Search for the cell housing the specified text and yield its (X, Y) center coordinate. 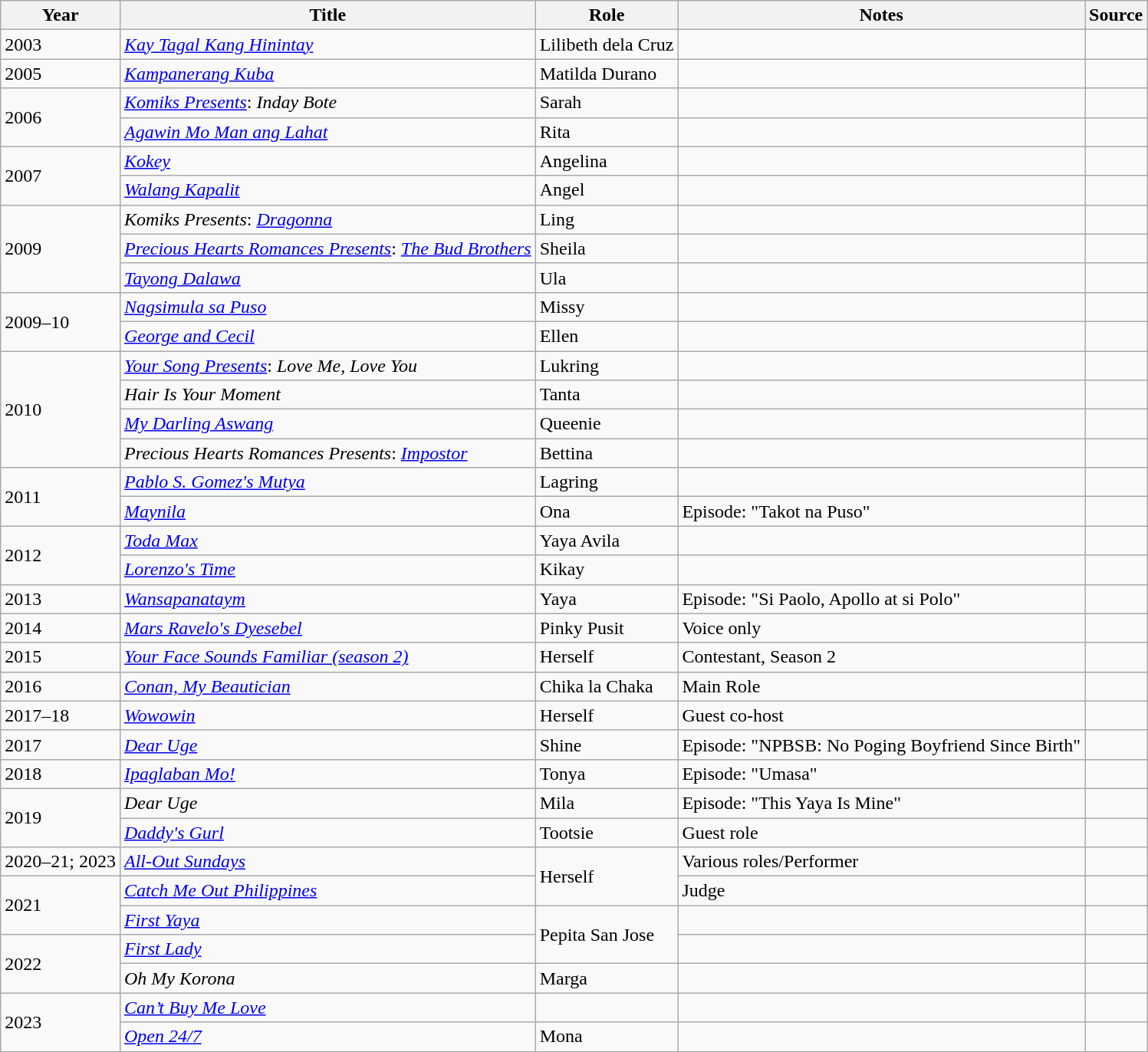
Matilda Durano (607, 74)
Yaya (607, 599)
Kay Tagal Kang Hinintay (327, 44)
Pablo S. Gomez's Mutya (327, 482)
Your Song Presents: Love Me, Love You (327, 366)
Episode: "This Yaya Is Mine" (882, 803)
Guest role (882, 832)
2010 (61, 409)
Lorenzo's Time (327, 570)
Sheila (607, 248)
Ula (607, 278)
Kampanerang Kuba (327, 74)
Shine (607, 745)
Rita (607, 132)
Judge (882, 891)
2003 (61, 44)
Notes (882, 15)
Various roles/Performer (882, 862)
2013 (61, 599)
Open 24/7 (327, 1037)
2012 (61, 555)
2009–10 (61, 321)
Source (1117, 15)
Guest co-host (882, 715)
Agawin Mo Man ang Lahat (327, 132)
2017–18 (61, 715)
Chika la Chaka (607, 686)
Your Face Sounds Familiar (season 2) (327, 657)
Tanta (607, 395)
Queenie (607, 424)
Wansapanataym (327, 599)
Maynila (327, 511)
Ipaglaban Mo! (327, 774)
Title (327, 15)
Lukring (607, 366)
Precious Hearts Romances Presents: The Bud Brothers (327, 248)
Marga (607, 978)
2009 (61, 248)
Komiks Presents: Dragonna (327, 219)
Kikay (607, 570)
Sarah (607, 103)
2017 (61, 745)
Bettina (607, 453)
Pinky Pusit (607, 628)
2018 (61, 774)
Lilibeth dela Cruz (607, 44)
Komiks Presents: Inday Bote (327, 103)
2022 (61, 964)
Main Role (882, 686)
Yaya Avila (607, 541)
2020–21; 2023 (61, 862)
First Yaya (327, 920)
Tonya (607, 774)
Hair Is Your Moment (327, 395)
2019 (61, 817)
Oh My Korona (327, 978)
Angelina (607, 161)
Precious Hearts Romances Presents: Impostor (327, 453)
First Lady (327, 949)
All-Out Sundays (327, 862)
Daddy's Gurl (327, 832)
Episode: "NPBSB: No Poging Boyfriend Since Birth" (882, 745)
Missy (607, 307)
Contestant, Season 2 (882, 657)
Mars Ravelo's Dyesebel (327, 628)
Lagring (607, 482)
Ona (607, 511)
Nagsimula sa Puso (327, 307)
Kokey (327, 161)
My Darling Aswang (327, 424)
Mila (607, 803)
Ellen (607, 336)
2016 (61, 686)
Episode: "Takot na Puso" (882, 511)
Tayong Dalawa (327, 278)
Tootsie (607, 832)
Ling (607, 219)
2011 (61, 497)
Pepita San Jose (607, 935)
Mona (607, 1037)
Year (61, 15)
Angel (607, 190)
Episode: "Si Paolo, Apollo at si Polo" (882, 599)
Toda Max (327, 541)
Conan, My Beautician (327, 686)
Can’t Buy Me Love (327, 1008)
2021 (61, 906)
2006 (61, 117)
2015 (61, 657)
2005 (61, 74)
2023 (61, 1022)
George and Cecil (327, 336)
2014 (61, 628)
Role (607, 15)
Episode: "Umasa" (882, 774)
Catch Me Out Philippines (327, 891)
Voice only (882, 628)
2007 (61, 176)
Walang Kapalit (327, 190)
Wowowin (327, 715)
